Return the (x, y) coordinate for the center point of the cell that contains the specified text.  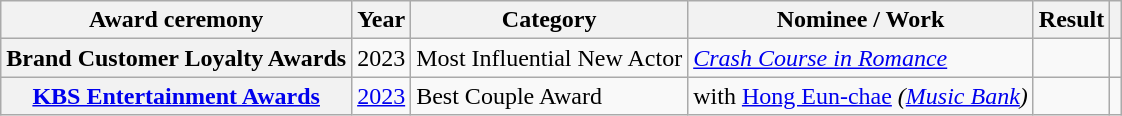
Most Influential New Actor (550, 58)
Best Couple Award (550, 96)
Category (550, 20)
Award ceremony (176, 20)
Result (1071, 20)
Year (382, 20)
KBS Entertainment Awards (176, 96)
Brand Customer Loyalty Awards (176, 58)
Nominee / Work (861, 20)
with Hong Eun-chae (Music Bank) (861, 96)
Crash Course in Romance (861, 58)
